Pinpoint the cell where the given text exists, returning its [x, y] midpoint coordinate. 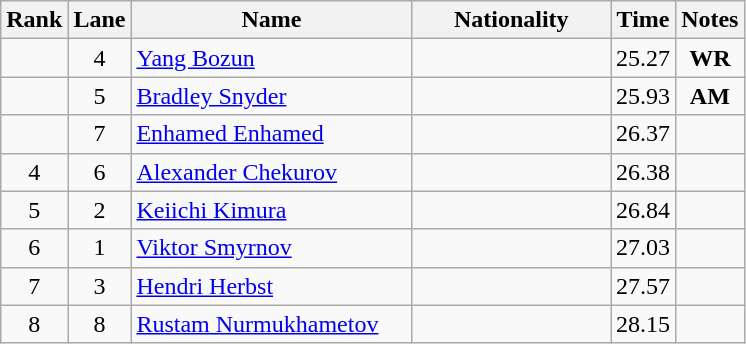
Time [644, 20]
WR [710, 58]
Notes [710, 20]
3 [100, 286]
26.38 [644, 172]
26.84 [644, 210]
Enhamed Enhamed [272, 134]
27.03 [644, 248]
Viktor Smyrnov [272, 248]
25.27 [644, 58]
25.93 [644, 96]
Name [272, 20]
Yang Bozun [272, 58]
AM [710, 96]
2 [100, 210]
Hendri Herbst [272, 286]
Lane [100, 20]
27.57 [644, 286]
Rustam Nurmukhametov [272, 324]
Alexander Chekurov [272, 172]
Nationality [512, 20]
Keiichi Kimura [272, 210]
28.15 [644, 324]
Bradley Snyder [272, 96]
26.37 [644, 134]
1 [100, 248]
Rank [34, 20]
